Extract the (X, Y) coordinate from the center of the cell holding the provided text.  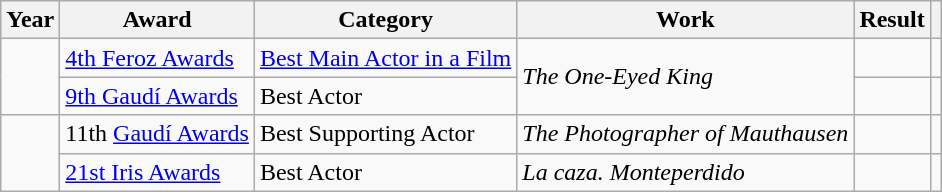
The Photographer of Mauthausen (686, 134)
21st Iris Awards (158, 172)
Work (686, 20)
Best Main Actor in a Film (385, 58)
4th Feroz Awards (158, 58)
11th Gaudí Awards (158, 134)
Category (385, 20)
Award (158, 20)
Result (892, 20)
Year (30, 20)
Best Supporting Actor (385, 134)
9th Gaudí Awards (158, 96)
La caza. Monteperdido (686, 172)
The One-Eyed King (686, 77)
